For the text-containing cell, return its midpoint in [X, Y] coordinate format. 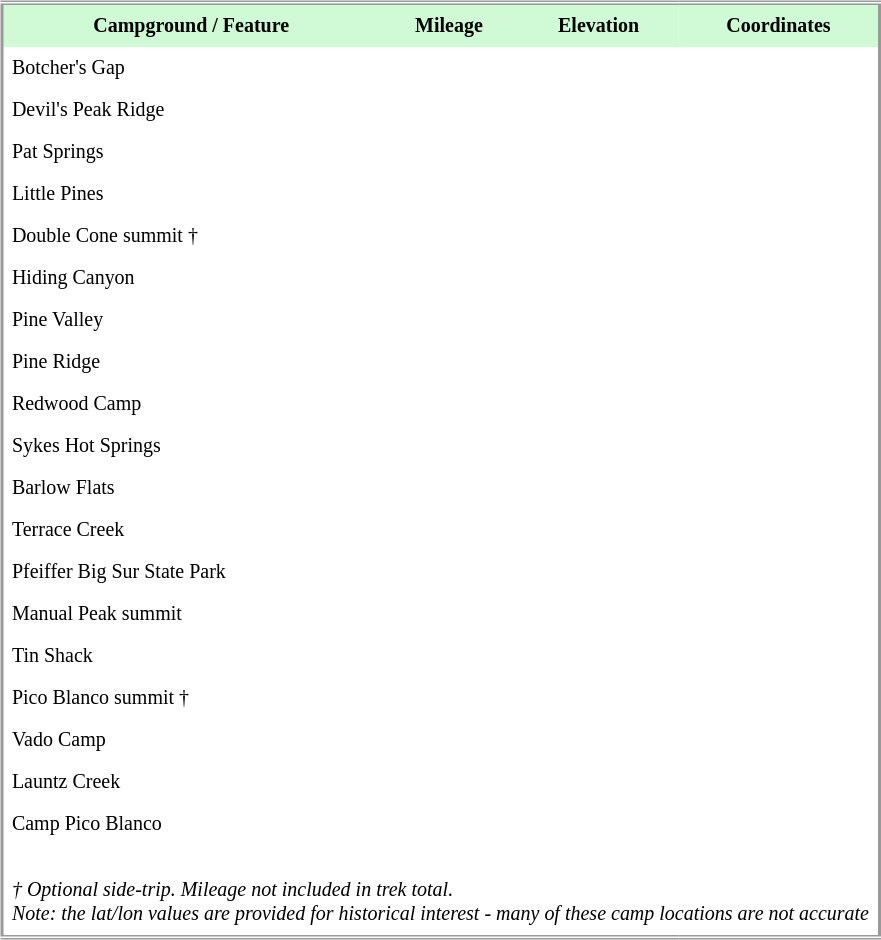
Pat Springs [190, 152]
Elevation [598, 25]
Campground / Feature [190, 25]
Camp Pico Blanco [190, 824]
Devil's Peak Ridge [190, 110]
Terrace Creek [190, 530]
Pico Blanco summit † [190, 698]
Redwood Camp [190, 404]
Coordinates [780, 25]
Launtz Creek [190, 782]
Manual Peak summit [190, 614]
Pine Valley [190, 320]
Hiding Canyon [190, 278]
Barlow Flats [190, 488]
Pfeiffer Big Sur State Park [190, 572]
Pine Ridge [190, 362]
Vado Camp [190, 740]
Sykes Hot Springs [190, 446]
Little Pines [190, 194]
Botcher's Gap [190, 68]
Tin Shack [190, 656]
Mileage [448, 25]
Double Cone summit † [190, 236]
